Search for the cell housing the specified text and yield its [X, Y] center coordinate. 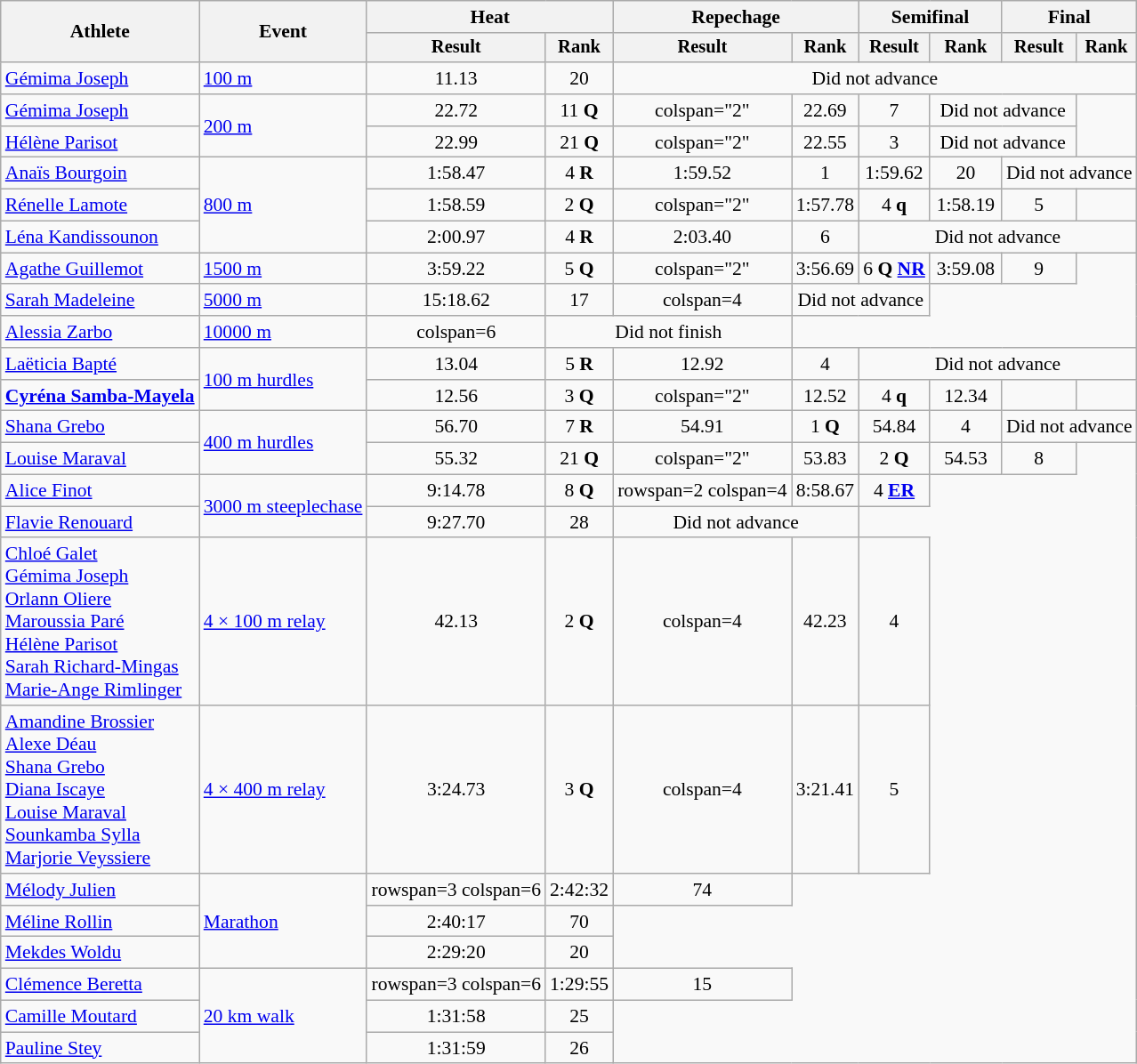
2:00.97 [456, 238]
2:03.40 [703, 238]
70 [579, 922]
Sarah Madeleine [100, 301]
54.91 [703, 427]
12.34 [966, 396]
colspan=6 [456, 332]
Hélène Parisot [100, 142]
7 R [579, 427]
4 × 100 m relay [283, 623]
15 [703, 985]
53.83 [826, 459]
Heat [489, 17]
2:40:17 [456, 922]
1:58.59 [456, 206]
12.92 [703, 364]
100 m [283, 78]
1:58.47 [456, 173]
Alessia Zarbo [100, 332]
17 [579, 301]
1:58.19 [966, 206]
Laëticia Bapté [100, 364]
22.55 [826, 142]
6 Q NR [894, 269]
5000 m [283, 301]
4 × 400 m relay [283, 790]
15:18.62 [456, 301]
Louise Maraval [100, 459]
Clémence Beretta [100, 985]
1 Q [826, 427]
1:59.62 [894, 173]
12.56 [456, 396]
Semifinal [931, 17]
22.99 [456, 142]
4 ER [894, 491]
400 m hurdles [283, 443]
56.70 [456, 427]
1:31:59 [456, 1048]
Léna Kandissounon [100, 238]
11.13 [456, 78]
8 Q [579, 491]
22.72 [456, 110]
1 [826, 173]
7 [894, 110]
2:42:32 [579, 890]
9:27.70 [456, 522]
Pauline Stey [100, 1048]
Cyréna Samba-Mayela [100, 396]
Agathe Guillemot [100, 269]
Alice Finot [100, 491]
Amandine BrossierAlexe DéauShana GreboDiana IscayeLouise MaravalSounkamba SyllaMarjorie Veyssiere [100, 790]
Athlete [100, 32]
1:29:55 [579, 985]
3:24.73 [456, 790]
3:59.08 [966, 269]
25 [579, 1017]
Shana Grebo [100, 427]
Anaïs Bourgoin [100, 173]
100 m hurdles [283, 379]
Mekdes Woldu [100, 953]
11 Q [579, 110]
1:59.52 [703, 173]
13.04 [456, 364]
3 [894, 142]
5 Q [579, 269]
Mélody Julien [100, 890]
200 m [283, 126]
55.32 [456, 459]
5 R [579, 364]
54.84 [894, 427]
9 [1039, 269]
10000 m [283, 332]
26 [579, 1048]
3:21.41 [826, 790]
22.69 [826, 110]
Final [1069, 17]
12.52 [826, 396]
1:31:58 [456, 1017]
rowspan=2 colspan=4 [703, 491]
Did not finish [669, 332]
Event [283, 32]
800 m [283, 205]
2:29:20 [456, 953]
Méline Rollin [100, 922]
20 km walk [283, 1016]
1500 m [283, 269]
Chloé GaletGémima JosephOrlann OliereMaroussia ParéHélène ParisotSarah Richard-MingasMarie-Ange Rimlinger [100, 623]
3:59.22 [456, 269]
Camille Moutard [100, 1017]
Marathon [283, 922]
9:14.78 [456, 491]
3000 m steeplechase [283, 507]
54.53 [966, 459]
1:57.78 [826, 206]
28 [579, 522]
74 [703, 890]
42.23 [826, 623]
8:58.67 [826, 491]
3:56.69 [826, 269]
42.13 [456, 623]
Repechage [736, 17]
8 [1039, 459]
Rénelle Lamote [100, 206]
6 [826, 238]
Flavie Renouard [100, 522]
